Provide the [X, Y] coordinate of the cell's center where the given text is located.  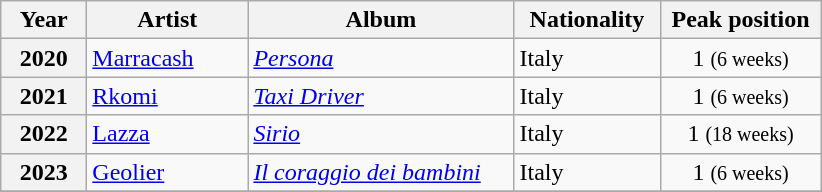
Geolier [168, 172]
2021 [44, 96]
2022 [44, 134]
Il coraggio dei bambini [381, 172]
1 (18 weeks) [740, 134]
Peak position [740, 20]
Year [44, 20]
Album [381, 20]
Persona [381, 58]
Lazza [168, 134]
Marracash [168, 58]
2020 [44, 58]
Taxi Driver [381, 96]
Nationality [587, 20]
Artist [168, 20]
Rkomi [168, 96]
2023 [44, 172]
Sirio [381, 134]
